Detect which cell encompasses the target text, then output its [X, Y] center coordinate. 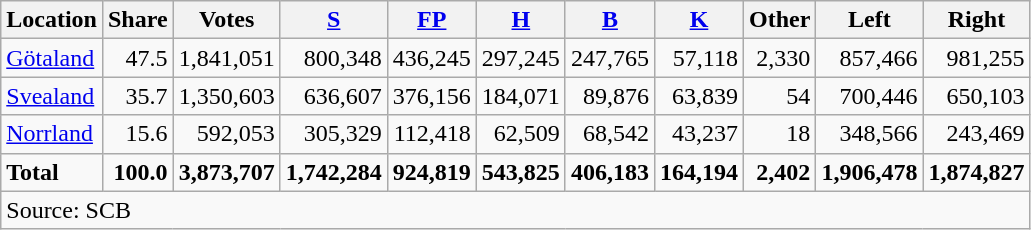
436,245 [432, 58]
K [698, 20]
305,329 [334, 134]
2,402 [780, 172]
636,607 [334, 96]
B [610, 20]
1,350,603 [226, 96]
57,118 [698, 58]
857,466 [870, 58]
112,418 [432, 134]
Left [870, 20]
Share [138, 20]
1,841,051 [226, 58]
100.0 [138, 172]
Götaland [52, 58]
981,255 [976, 58]
Location [52, 20]
S [334, 20]
1,874,827 [976, 172]
Right [976, 20]
Svealand [52, 96]
800,348 [334, 58]
406,183 [610, 172]
Other [780, 20]
297,245 [520, 58]
63,839 [698, 96]
Source: SCB [516, 210]
54 [780, 96]
Norrland [52, 134]
Total [52, 172]
376,156 [432, 96]
43,237 [698, 134]
FP [432, 20]
243,469 [976, 134]
15.6 [138, 134]
700,446 [870, 96]
35.7 [138, 96]
68,542 [610, 134]
184,071 [520, 96]
Votes [226, 20]
2,330 [780, 58]
62,509 [520, 134]
1,742,284 [334, 172]
650,103 [976, 96]
47.5 [138, 58]
H [520, 20]
3,873,707 [226, 172]
924,819 [432, 172]
348,566 [870, 134]
18 [780, 134]
1,906,478 [870, 172]
164,194 [698, 172]
592,053 [226, 134]
543,825 [520, 172]
89,876 [610, 96]
247,765 [610, 58]
